Capture the cell that displays the provided text and extract its (x, y) central coordinate. 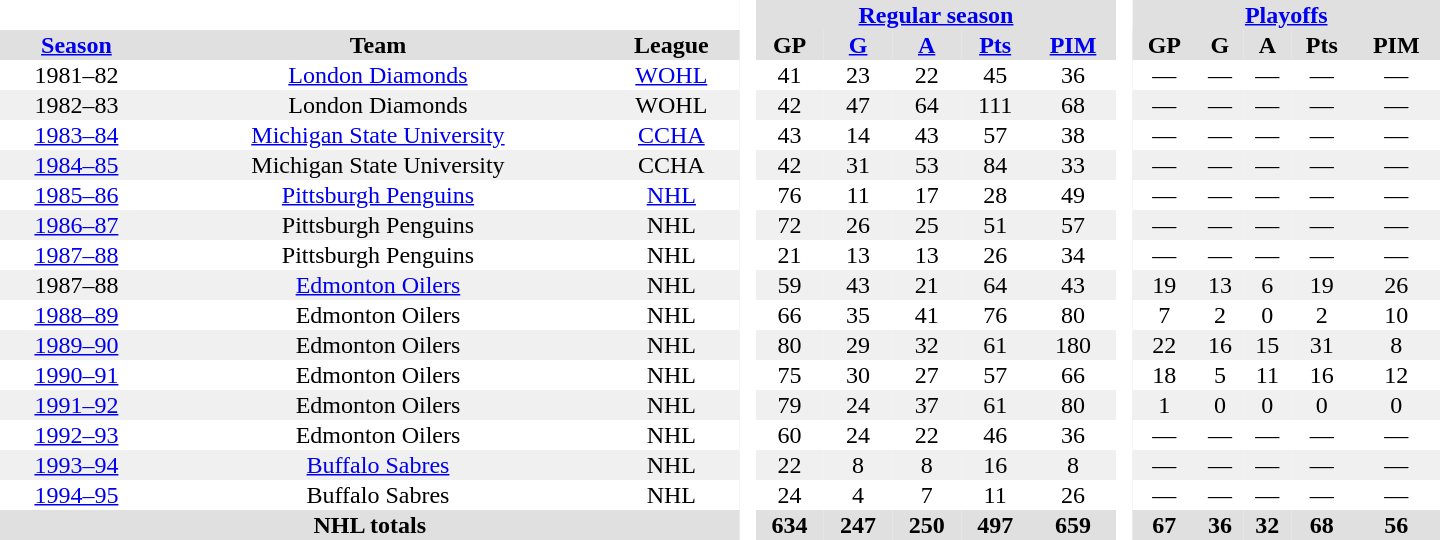
38 (1072, 135)
1994–95 (76, 495)
497 (996, 525)
46 (996, 435)
10 (1396, 315)
634 (790, 525)
25 (926, 225)
247 (858, 525)
17 (926, 195)
6 (1268, 285)
League (671, 45)
14 (858, 135)
23 (858, 75)
Team (378, 45)
1985–86 (76, 195)
51 (996, 225)
18 (1164, 375)
5 (1220, 375)
1993–94 (76, 465)
56 (1396, 525)
15 (1268, 345)
1983–84 (76, 135)
Regular season (936, 15)
659 (1072, 525)
59 (790, 285)
NHL totals (370, 525)
84 (996, 165)
1989–90 (76, 345)
60 (790, 435)
1988–89 (76, 315)
30 (858, 375)
1986–87 (76, 225)
27 (926, 375)
67 (1164, 525)
53 (926, 165)
75 (790, 375)
111 (996, 105)
4 (858, 495)
12 (1396, 375)
79 (790, 405)
28 (996, 195)
33 (1072, 165)
1982–83 (76, 105)
45 (996, 75)
Playoffs (1286, 15)
1 (1164, 405)
180 (1072, 345)
250 (926, 525)
1991–92 (76, 405)
1984–85 (76, 165)
1990–91 (76, 375)
49 (1072, 195)
35 (858, 315)
1992–93 (76, 435)
47 (858, 105)
Season (76, 45)
34 (1072, 255)
37 (926, 405)
72 (790, 225)
29 (858, 345)
1981–82 (76, 75)
